Return the (X, Y) coordinate for the center point of the cell that contains the specified text.  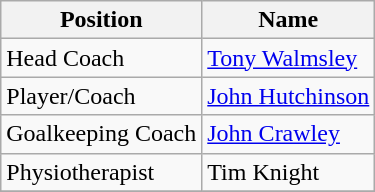
Tim Knight (288, 172)
Head Coach (102, 58)
John Crawley (288, 134)
Goalkeeping Coach (102, 134)
Player/Coach (102, 96)
Physiotherapist (102, 172)
Position (102, 20)
Tony Walmsley (288, 58)
Name (288, 20)
John Hutchinson (288, 96)
